Output the [x, y] coordinate of the center of the cell containing the given text.  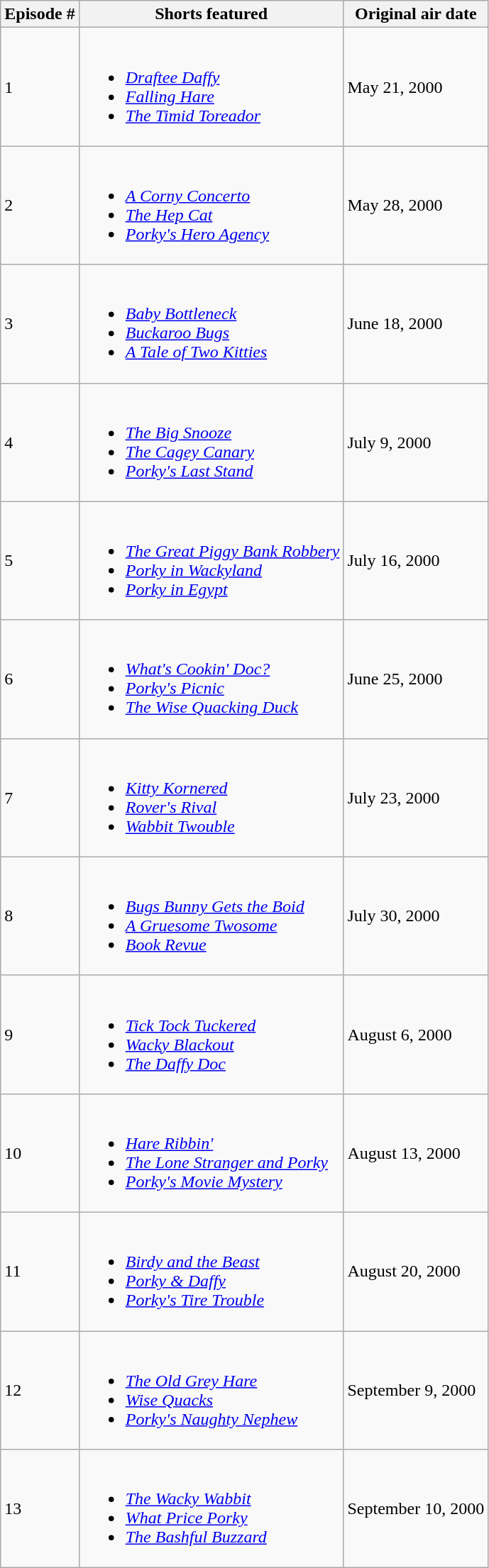
July 9, 2000 [416, 443]
6 [40, 679]
Birdy and the BeastPorky & DaffyPorky's Tire Trouble [211, 1271]
Tick Tock TuckeredWacky BlackoutThe Daffy Doc [211, 1034]
10 [40, 1153]
What's Cookin' Doc?Porky's PicnicThe Wise Quacking Duck [211, 679]
2 [40, 206]
Bugs Bunny Gets the BoidA Gruesome TwosomeBook Revue [211, 916]
8 [40, 916]
Draftee DaffyFalling HareThe Timid Toreador [211, 87]
Baby BottleneckBuckaroo BugsA Tale of Two Kitties [211, 323]
July 30, 2000 [416, 916]
12 [40, 1390]
August 13, 2000 [416, 1153]
The Big SnoozeThe Cagey CanaryPorky's Last Stand [211, 443]
5 [40, 560]
May 28, 2000 [416, 206]
13 [40, 1509]
3 [40, 323]
1 [40, 87]
September 9, 2000 [416, 1390]
August 20, 2000 [416, 1271]
July 16, 2000 [416, 560]
11 [40, 1271]
The Old Grey HareWise QuacksPorky's Naughty Nephew [211, 1390]
A Corny ConcertoThe Hep CatPorky's Hero Agency [211, 206]
June 18, 2000 [416, 323]
9 [40, 1034]
July 23, 2000 [416, 797]
September 10, 2000 [416, 1509]
4 [40, 443]
May 21, 2000 [416, 87]
August 6, 2000 [416, 1034]
Episode # [40, 14]
Shorts featured [211, 14]
7 [40, 797]
Kitty KorneredRover's RivalWabbit Twouble [211, 797]
Original air date [416, 14]
The Wacky WabbitWhat Price PorkyThe Bashful Buzzard [211, 1509]
June 25, 2000 [416, 679]
The Great Piggy Bank RobberyPorky in WackylandPorky in Egypt [211, 560]
Hare Ribbin'The Lone Stranger and PorkyPorky's Movie Mystery [211, 1153]
